Extract the [x, y] coordinate from the center of the cell holding the provided text.  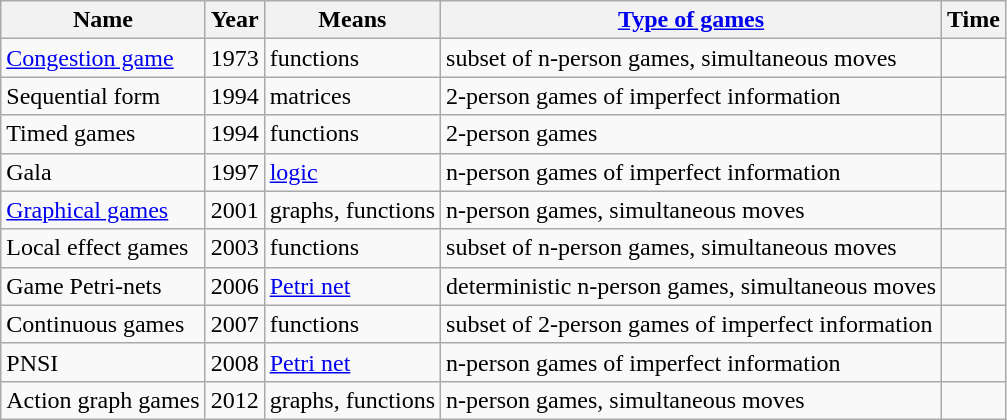
2012 [234, 400]
Type of games [692, 20]
2003 [234, 248]
Congestion game [103, 58]
2008 [234, 362]
2006 [234, 286]
Graphical games [103, 210]
Name [103, 20]
2001 [234, 210]
1973 [234, 58]
Local effect games [103, 248]
deterministic n-person games, simultaneous moves [692, 286]
Sequential form [103, 96]
PNSI [103, 362]
Continuous games [103, 324]
Means [352, 20]
Time [974, 20]
Action graph games [103, 400]
2-person games of imperfect information [692, 96]
Year [234, 20]
2-person games [692, 134]
Game Petri-nets [103, 286]
1997 [234, 172]
subset of 2-person games of imperfect information [692, 324]
matrices [352, 96]
logic [352, 172]
2007 [234, 324]
Gala [103, 172]
Timed games [103, 134]
